For the text-containing cell, return its midpoint in (X, Y) coordinate format. 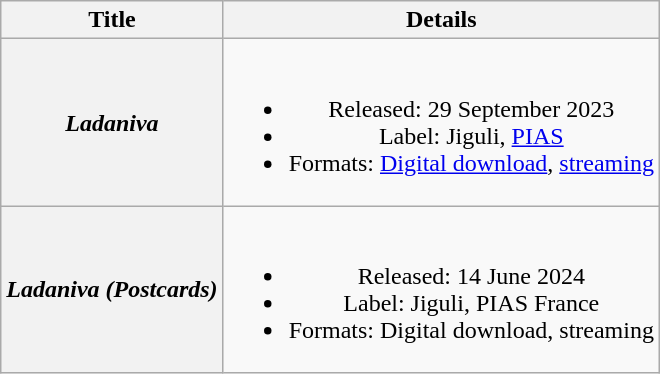
Released: 29 September 2023Label: Jiguli, PIASFormats: Digital download, streaming (441, 122)
Title (112, 20)
Ladaniva (Postcards) (112, 290)
Released: 14 June 2024Label: Jiguli, PIAS FranceFormats: Digital download, streaming (441, 290)
Ladaniva (112, 122)
Details (441, 20)
